Detect which cell encompasses the target text, then output its (X, Y) center coordinate. 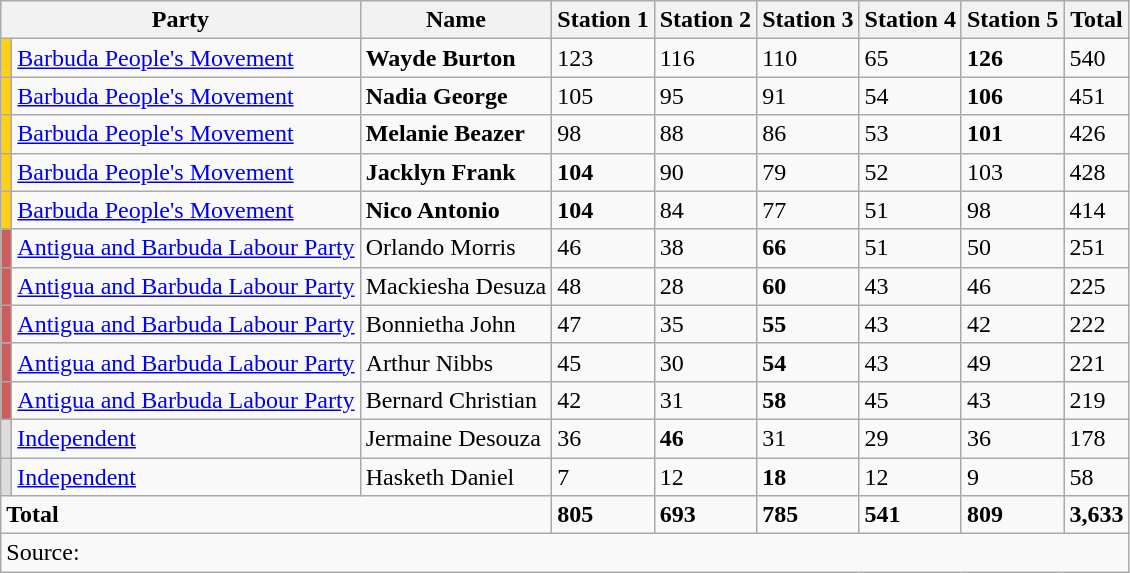
50 (1012, 248)
84 (705, 210)
Arthur Nibbs (456, 362)
55 (808, 324)
3,633 (1096, 515)
52 (910, 172)
9 (1012, 477)
28 (705, 286)
Station 3 (808, 20)
251 (1096, 248)
428 (1096, 172)
77 (808, 210)
221 (1096, 362)
Jacklyn Frank (456, 172)
126 (1012, 58)
30 (705, 362)
35 (705, 324)
105 (603, 96)
65 (910, 58)
Wayde Burton (456, 58)
414 (1096, 210)
101 (1012, 134)
Hasketh Daniel (456, 477)
95 (705, 96)
Melanie Beazer (456, 134)
48 (603, 286)
49 (1012, 362)
Nadia George (456, 96)
110 (808, 58)
106 (1012, 96)
103 (1012, 172)
Party (180, 20)
451 (1096, 96)
Orlando Morris (456, 248)
Jermaine Desouza (456, 438)
86 (808, 134)
60 (808, 286)
18 (808, 477)
693 (705, 515)
Source: (565, 553)
116 (705, 58)
123 (603, 58)
222 (1096, 324)
785 (808, 515)
Station 5 (1012, 20)
79 (808, 172)
90 (705, 172)
88 (705, 134)
66 (808, 248)
Station 1 (603, 20)
38 (705, 248)
91 (808, 96)
47 (603, 324)
Station 4 (910, 20)
426 (1096, 134)
225 (1096, 286)
Name (456, 20)
805 (603, 515)
Station 2 (705, 20)
53 (910, 134)
Bonnietha John (456, 324)
7 (603, 477)
29 (910, 438)
Nico Antonio (456, 210)
Mackiesha Desuza (456, 286)
219 (1096, 400)
541 (910, 515)
178 (1096, 438)
540 (1096, 58)
Bernard Christian (456, 400)
809 (1012, 515)
